Return the [x, y] coordinate for the center point of the cell that contains the specified text.  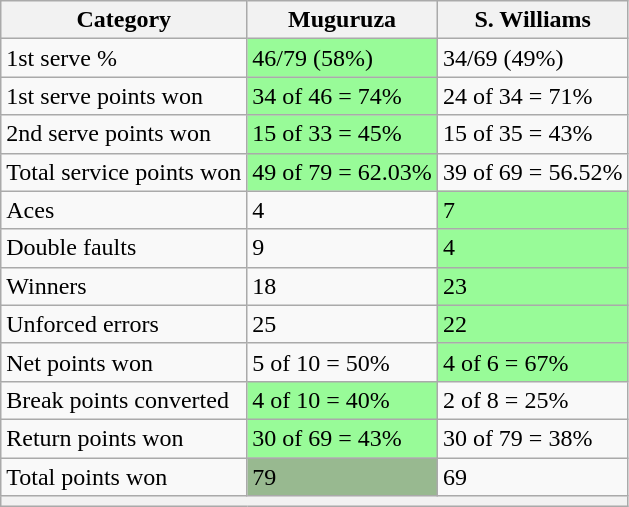
15 of 33 = 45% [342, 134]
4 of 6 = 67% [532, 362]
24 of 34 = 71% [532, 96]
69 [532, 477]
1st serve % [124, 58]
15 of 35 = 43% [532, 134]
Total points won [124, 477]
4 of 10 = 40% [342, 400]
46/79 (58%) [342, 58]
Break points converted [124, 400]
Muguruza [342, 20]
34/69 (49%) [532, 58]
Double faults [124, 248]
18 [342, 286]
30 of 69 = 43% [342, 438]
Category [124, 20]
Aces [124, 210]
Return points won [124, 438]
2nd serve points won [124, 134]
7 [532, 210]
34 of 46 = 74% [342, 96]
S. Williams [532, 20]
5 of 10 = 50% [342, 362]
Winners [124, 286]
30 of 79 = 38% [532, 438]
1st serve points won [124, 96]
Unforced errors [124, 324]
39 of 69 = 56.52% [532, 172]
25 [342, 324]
Net points won [124, 362]
22 [532, 324]
23 [532, 286]
79 [342, 477]
49 of 79 = 62.03% [342, 172]
2 of 8 = 25% [532, 400]
9 [342, 248]
Total service points won [124, 172]
